Find where the given text appears and provide that cell's center as [X, Y] coordinate. 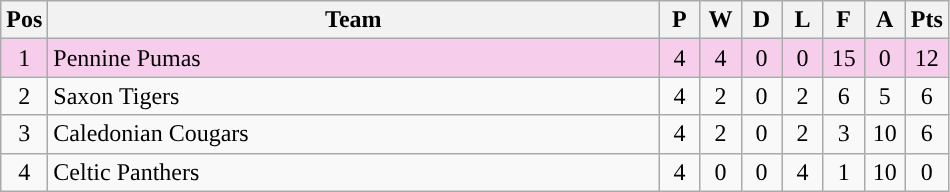
Saxon Tigers [354, 96]
5 [884, 96]
Pos [24, 20]
F [844, 20]
A [884, 20]
15 [844, 58]
D [762, 20]
Caledonian Cougars [354, 134]
P [680, 20]
Pennine Pumas [354, 58]
W [720, 20]
Celtic Panthers [354, 172]
Team [354, 20]
L [802, 20]
Pts [926, 20]
12 [926, 58]
